Search for the cell housing the specified text and yield its (x, y) center coordinate. 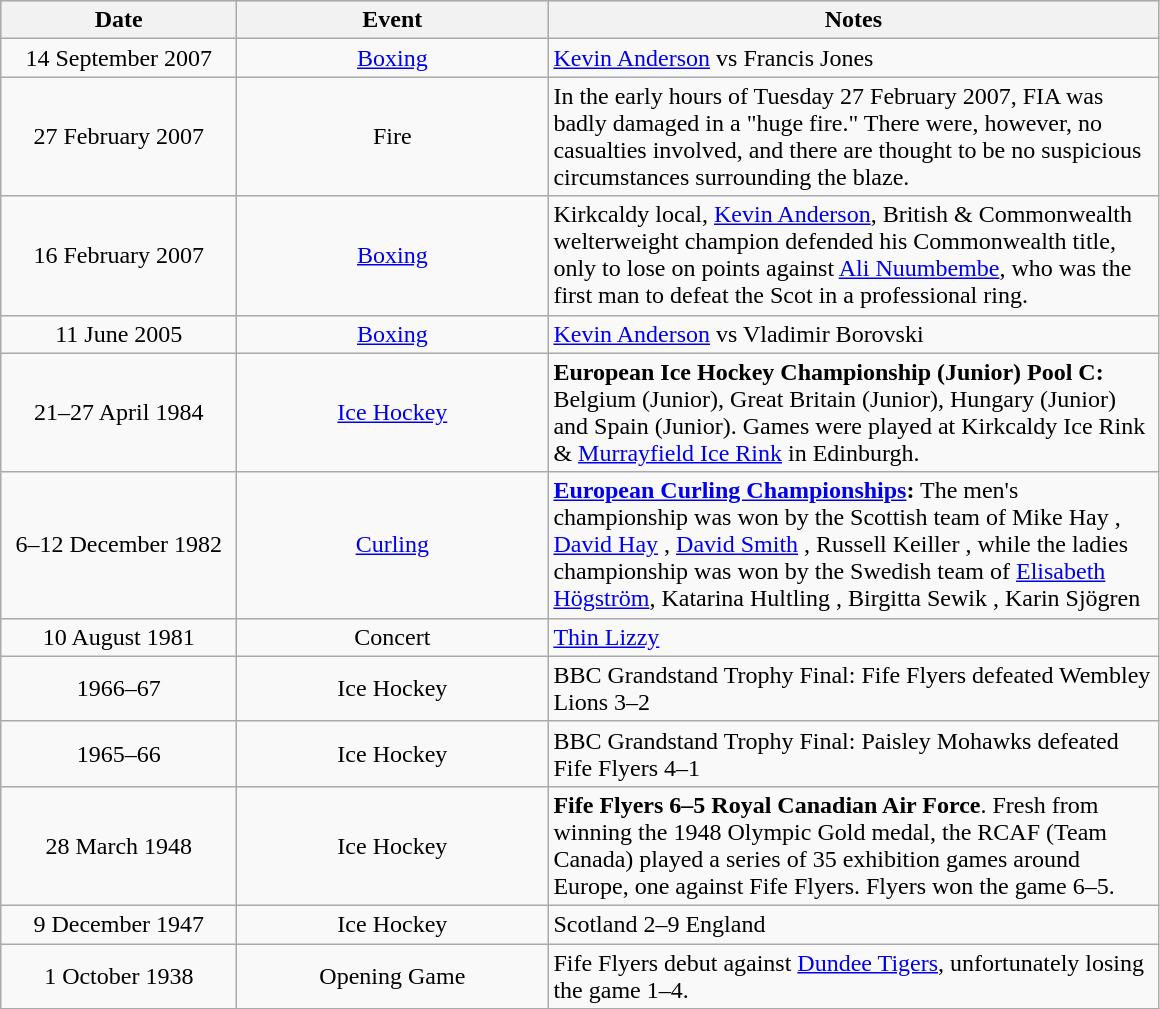
21–27 April 1984 (119, 412)
Scotland 2–9 England (854, 924)
Curling (392, 545)
Event (392, 20)
11 June 2005 (119, 334)
1 October 1938 (119, 976)
Concert (392, 637)
14 September 2007 (119, 58)
BBC Grandstand Trophy Final: Paisley Mohawks defeated Fife Flyers 4–1 (854, 754)
Fife Flyers debut against Dundee Tigers, unfortunately losing the game 1–4. (854, 976)
10 August 1981 (119, 637)
Kevin Anderson vs Vladimir Borovski (854, 334)
1965–66 (119, 754)
Opening Game (392, 976)
16 February 2007 (119, 256)
Date (119, 20)
Thin Lizzy (854, 637)
27 February 2007 (119, 136)
Notes (854, 20)
1966–67 (119, 688)
BBC Grandstand Trophy Final: Fife Flyers defeated Wembley Lions 3–2 (854, 688)
9 December 1947 (119, 924)
6–12 December 1982 (119, 545)
Kevin Anderson vs Francis Jones (854, 58)
Fire (392, 136)
28 March 1948 (119, 846)
